Determine the [X, Y] coordinate at the center of the cell enclosing the given text.  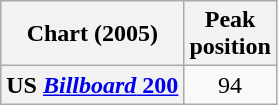
Peak position [230, 34]
Chart (2005) [92, 34]
94 [230, 85]
US Billboard 200 [92, 85]
